Output the [X, Y] coordinate of the center of the cell containing the given text.  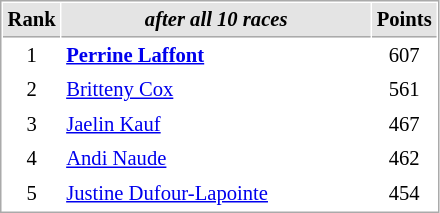
Rank [32, 20]
467 [404, 124]
after all 10 races [216, 20]
5 [32, 194]
1 [32, 56]
462 [404, 158]
2 [32, 90]
3 [32, 124]
Points [404, 20]
4 [32, 158]
Andi Naude [216, 158]
607 [404, 56]
Jaelin Kauf [216, 124]
454 [404, 194]
Britteny Cox [216, 90]
Perrine Laffont [216, 56]
561 [404, 90]
Justine Dufour-Lapointe [216, 194]
